For the text-containing cell, return its midpoint in [X, Y] coordinate format. 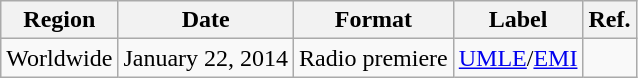
UMLE/EMI [518, 58]
Ref. [610, 20]
Worldwide [60, 58]
Date [206, 20]
January 22, 2014 [206, 58]
Label [518, 20]
Radio premiere [374, 58]
Format [374, 20]
Region [60, 20]
